Scan for the cell matching the given text and deliver its (x, y) coordinate at center. 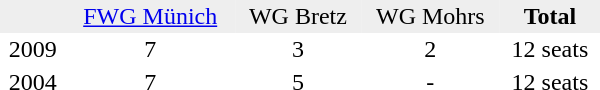
12 seats (550, 50)
WG Mohrs (430, 16)
7 (150, 50)
FWG Münich (150, 16)
WG Bretz (298, 16)
2009 (32, 50)
2 (430, 50)
3 (298, 50)
Total (550, 16)
